Detect which cell encompasses the target text, then output its (x, y) center coordinate. 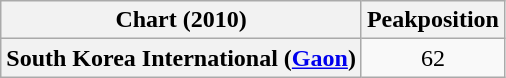
South Korea International (Gaon) (182, 58)
62 (432, 58)
Chart (2010) (182, 20)
Peakposition (432, 20)
